Capture the cell that displays the provided text and extract its (x, y) central coordinate. 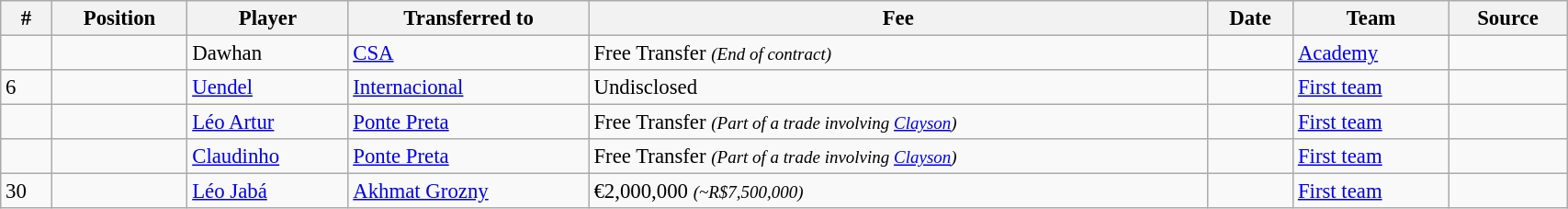
Team (1371, 18)
# (26, 18)
Position (119, 18)
Academy (1371, 53)
Akhmat Grozny (468, 192)
Player (268, 18)
Date (1249, 18)
Undisclosed (898, 87)
Transferred to (468, 18)
Uendel (268, 87)
Léo Jabá (268, 192)
Internacional (468, 87)
Léo Artur (268, 122)
Free Transfer (End of contract) (898, 53)
Source (1507, 18)
Claudinho (268, 157)
CSA (468, 53)
Fee (898, 18)
30 (26, 192)
€2,000,000 (~R$7,500,000) (898, 192)
6 (26, 87)
Dawhan (268, 53)
